Determine the [x, y] coordinate at the center of the cell enclosing the given text.  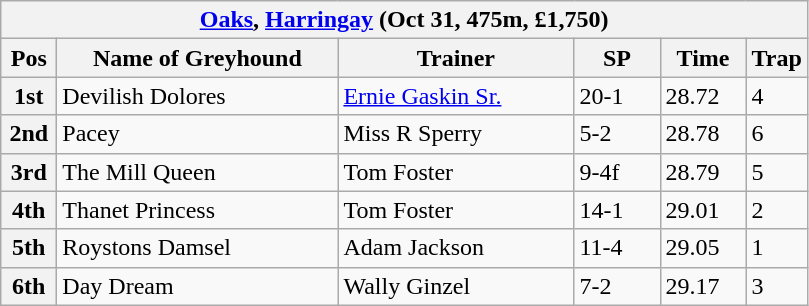
4 [776, 96]
1 [776, 248]
Pos [29, 58]
5 [776, 172]
Thanet Princess [198, 210]
Miss R Sperry [456, 134]
28.79 [703, 172]
Trainer [456, 58]
Time [703, 58]
Day Dream [198, 286]
Oaks, Harringay (Oct 31, 475m, £1,750) [404, 20]
9-4f [617, 172]
7-2 [617, 286]
20-1 [617, 96]
3 [776, 286]
5th [29, 248]
5-2 [617, 134]
Adam Jackson [456, 248]
1st [29, 96]
6th [29, 286]
4th [29, 210]
Roystons Damsel [198, 248]
Ernie Gaskin Sr. [456, 96]
2nd [29, 134]
29.01 [703, 210]
11-4 [617, 248]
14-1 [617, 210]
29.17 [703, 286]
SP [617, 58]
Trap [776, 58]
28.72 [703, 96]
Devilish Dolores [198, 96]
Name of Greyhound [198, 58]
Wally Ginzel [456, 286]
Pacey [198, 134]
2 [776, 210]
29.05 [703, 248]
The Mill Queen [198, 172]
28.78 [703, 134]
3rd [29, 172]
6 [776, 134]
